Return [x, y] of the center of cell containing provided text 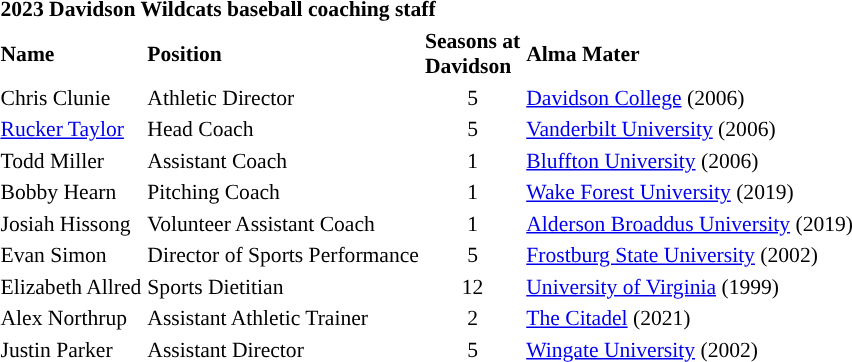
Position [284, 53]
2 [472, 318]
Athletic Director [284, 98]
Assistant Coach [284, 160]
Director of Sports Performance [284, 255]
Seasons atDavidson [472, 53]
Assistant Athletic Trainer [284, 318]
Pitching Coach [284, 192]
12 [472, 286]
Sports Dietitian [284, 286]
Volunteer Assistant Coach [284, 224]
Head Coach [284, 129]
